From the cell containing the given text, extract its center point as (x, y) coordinate. 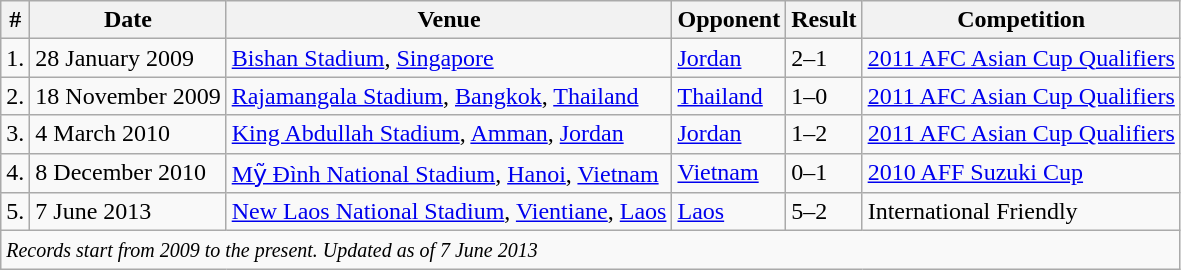
8 December 2010 (128, 173)
# (16, 20)
18 November 2009 (128, 96)
Records start from 2009 to the present. Updated as of 7 June 2013 (591, 250)
1–0 (824, 96)
4 March 2010 (128, 134)
International Friendly (1021, 212)
Mỹ Đình National Stadium, Hanoi, Vietnam (449, 173)
Opponent (729, 20)
2010 AFF Suzuki Cup (1021, 173)
New Laos National Stadium, Vientiane, Laos (449, 212)
3. (16, 134)
King Abdullah Stadium, Amman, Jordan (449, 134)
1. (16, 58)
1–2 (824, 134)
Bishan Stadium, Singapore (449, 58)
28 January 2009 (128, 58)
7 June 2013 (128, 212)
2–1 (824, 58)
Vietnam (729, 173)
Venue (449, 20)
2. (16, 96)
5–2 (824, 212)
5. (16, 212)
Date (128, 20)
0–1 (824, 173)
Competition (1021, 20)
Laos (729, 212)
4. (16, 173)
Rajamangala Stadium, Bangkok, Thailand (449, 96)
Thailand (729, 96)
Result (824, 20)
